From the cell containing the given text, extract its center point as [x, y] coordinate. 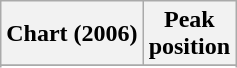
Chart (2006) [72, 34]
Peakposition [189, 34]
